Scan for the cell matching the given text and deliver its [X, Y] coordinate at center. 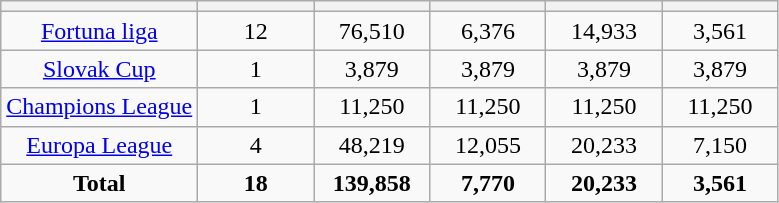
12,055 [488, 145]
Champions League [100, 107]
12 [256, 31]
7,770 [488, 183]
Total [100, 183]
7,150 [720, 145]
18 [256, 183]
Slovak Cup [100, 69]
Fortuna liga [100, 31]
76,510 [372, 31]
139,858 [372, 183]
14,933 [604, 31]
Europa League [100, 145]
4 [256, 145]
48,219 [372, 145]
6,376 [488, 31]
